From the cell containing the given text, extract its center point as (X, Y) coordinate. 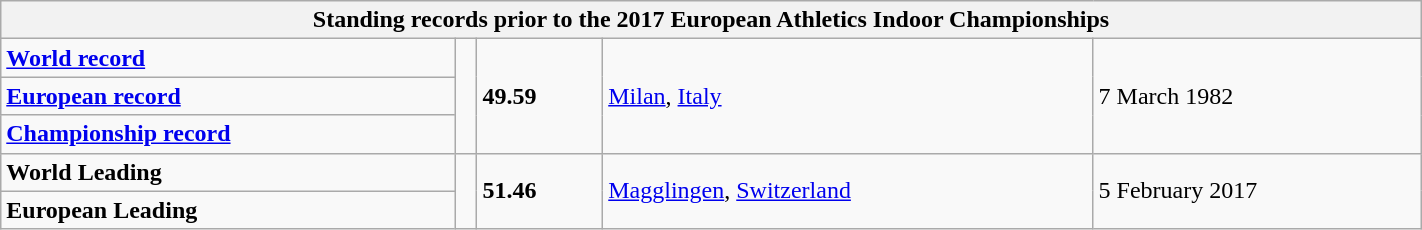
World Leading (228, 172)
51.46 (540, 191)
5 February 2017 (1257, 191)
49.59 (540, 96)
European record (228, 96)
Magglingen, Switzerland (848, 191)
World record (228, 58)
Milan, Italy (848, 96)
7 March 1982 (1257, 96)
Championship record (228, 134)
European Leading (228, 210)
Standing records prior to the 2017 European Athletics Indoor Championships (711, 20)
